Scan for the cell matching the given text and deliver its (X, Y) coordinate at center. 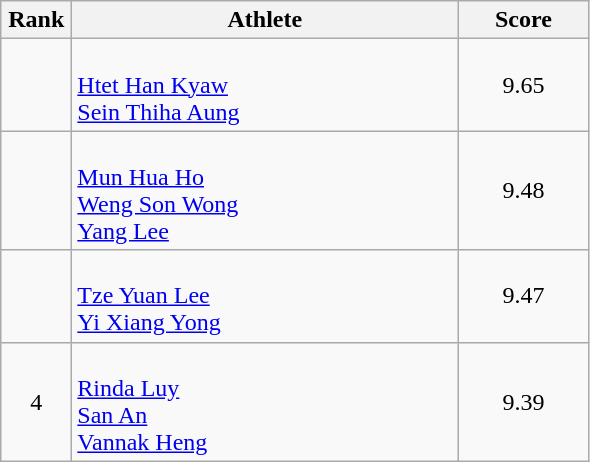
Score (524, 20)
Athlete (265, 20)
9.47 (524, 296)
9.39 (524, 402)
Rank (36, 20)
9.48 (524, 190)
Tze Yuan LeeYi Xiang Yong (265, 296)
4 (36, 402)
Htet Han KyawSein Thiha Aung (265, 85)
9.65 (524, 85)
Mun Hua HoWeng Son WongYang Lee (265, 190)
Rinda LuySan AnVannak Heng (265, 402)
